Scan for the cell matching the given text and deliver its (x, y) coordinate at center. 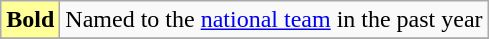
Named to the national team in the past year (274, 20)
Bold (30, 20)
